Search for the cell housing the specified text and yield its [x, y] center coordinate. 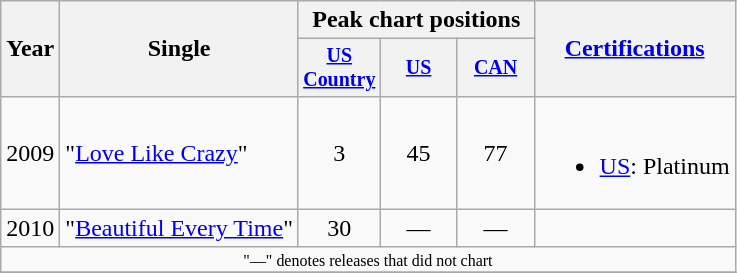
"—" denotes releases that did not chart [368, 259]
Peak chart positions [416, 20]
CAN [496, 68]
Certifications [634, 49]
30 [339, 228]
Single [180, 49]
Year [30, 49]
2010 [30, 228]
US: Platinum [634, 152]
"Love Like Crazy" [180, 152]
US [418, 68]
US Country [339, 68]
3 [339, 152]
45 [418, 152]
2009 [30, 152]
"Beautiful Every Time" [180, 228]
77 [496, 152]
